Find where the given text appears and provide that cell's center as [X, Y] coordinate. 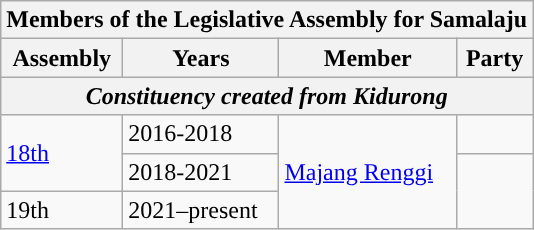
Years [201, 58]
18th [62, 153]
Assembly [62, 58]
2021–present [201, 210]
19th [62, 210]
Members of the Legislative Assembly for Samalaju [267, 20]
Member [368, 58]
2018-2021 [201, 172]
Party [495, 58]
Majang Renggi [368, 172]
Constituency created from Kidurong [267, 96]
2016-2018 [201, 134]
